Pinpoint the cell where the given text exists, returning its (X, Y) midpoint coordinate. 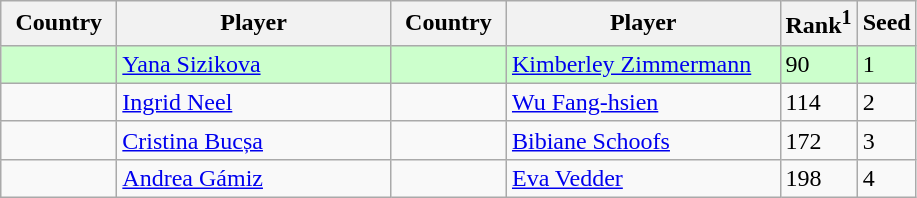
Andrea Gámiz (254, 178)
Eva Vedder (643, 178)
172 (818, 140)
2 (886, 102)
3 (886, 140)
1 (886, 64)
Bibiane Schoofs (643, 140)
Yana Sizikova (254, 64)
114 (818, 102)
Wu Fang-hsien (643, 102)
Rank1 (818, 24)
Seed (886, 24)
Ingrid Neel (254, 102)
Kimberley Zimmermann (643, 64)
198 (818, 178)
90 (818, 64)
4 (886, 178)
Cristina Bucșa (254, 140)
